Return [x, y] of the center of cell containing provided text 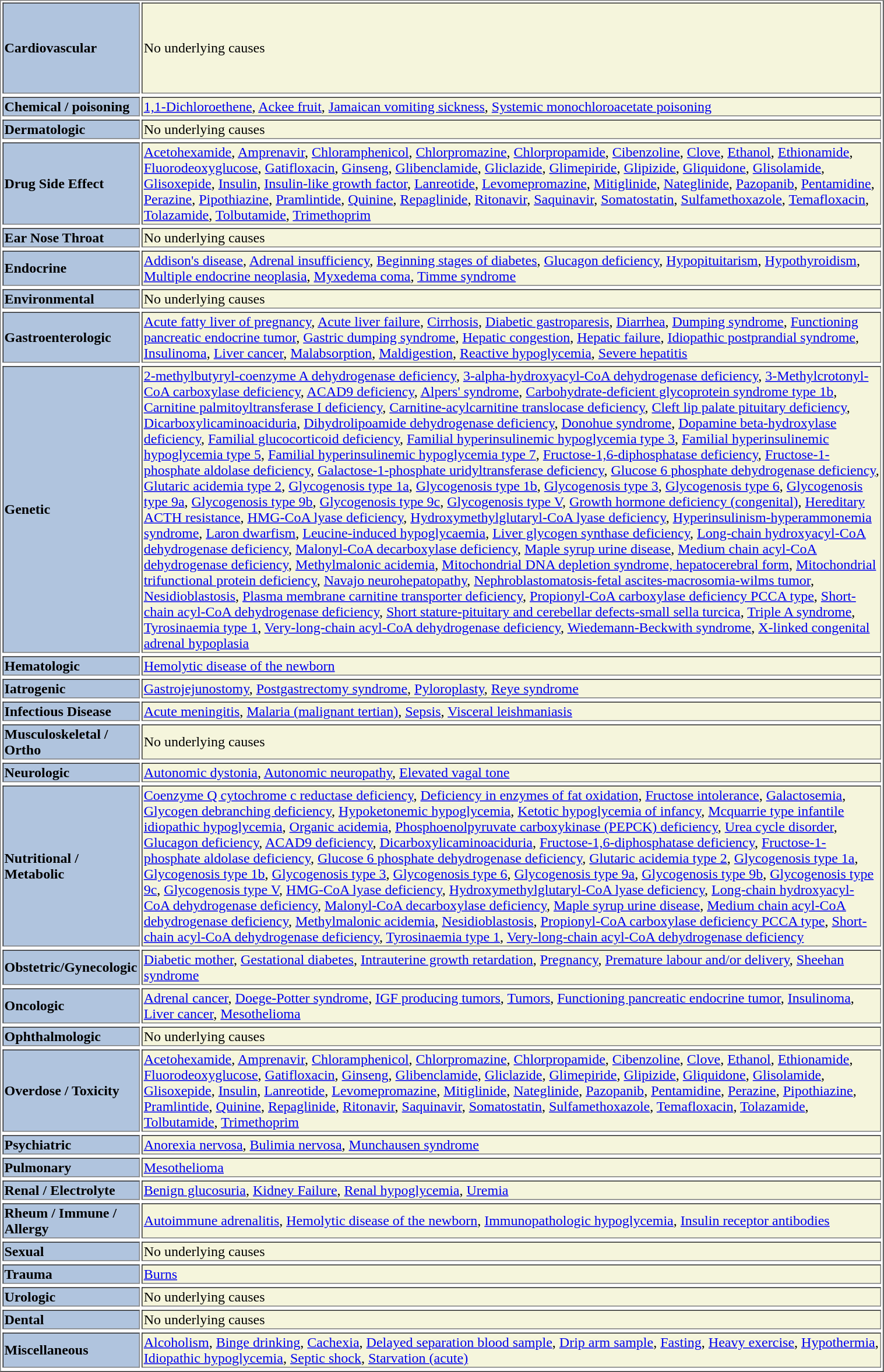
Overdose / Toxicity [71, 1091]
Neurologic [71, 773]
Genetic [71, 509]
Dermatologic [71, 129]
Gastrojejunostomy, Postgastrectomy syndrome, Pyloroplasty, Reye syndrome [512, 689]
Psychiatric [71, 1144]
Endocrine [71, 268]
Iatrogenic [71, 689]
Pulmonary [71, 1168]
Ear Nose Throat [71, 238]
Autoimmune adrenalitis, Hemolytic disease of the newborn, Immunopathologic hypoglycemia, Insulin receptor antibodies [512, 1221]
Anorexia nervosa, Bulimia nervosa, Munchausen syndrome [512, 1144]
1,1-Dichloroethene, Ackee fruit, Jamaican vomiting sickness, Systemic monochloroacetate poisoning [512, 106]
Mesothelioma [512, 1168]
Hematologic [71, 665]
Chemical / poisoning [71, 106]
Environmental [71, 298]
Drug Side Effect [71, 183]
Nutritional / Metabolic [71, 866]
Sexual [71, 1251]
Renal / Electrolyte [71, 1190]
Burns [512, 1274]
Miscellaneous [71, 1350]
Gastroenterologic [71, 338]
Trauma [71, 1274]
Oncologic [71, 1006]
Urologic [71, 1297]
Musculoskeletal / Ortho [71, 742]
Obstetric/Gynecologic [71, 967]
Hemolytic disease of the newborn [512, 665]
Ophthalmologic [71, 1036]
Cardiovascular [71, 48]
Autonomic dystonia, Autonomic neuropathy, Elevated vagal tone [512, 773]
Dental [71, 1319]
Infectious Disease [71, 711]
Acute meningitis, Malaria (malignant tertian), Sepsis, Visceral leishmaniasis [512, 711]
Benign glucosuria, Kidney Failure, Renal hypoglycemia, Uremia [512, 1190]
Diabetic mother, Gestational diabetes, Intrauterine growth retardation, Pregnancy, Premature labour and/or delivery, Sheehan syndrome [512, 967]
Rheum / Immune / Allergy [71, 1221]
Adrenal cancer, Doege-Potter syndrome, IGF producing tumors, Tumors, Functioning pancreatic endocrine tumor, Insulinoma, Liver cancer, Mesothelioma [512, 1006]
